Search for the cell housing the specified text and yield its [X, Y] center coordinate. 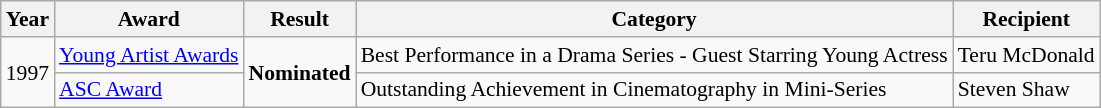
1997 [28, 72]
Year [28, 19]
Outstanding Achievement in Cinematography in Mini-Series [654, 90]
Award [148, 19]
Teru McDonald [1026, 55]
Recipient [1026, 19]
Nominated [300, 72]
Category [654, 19]
Steven Shaw [1026, 90]
Young Artist Awards [148, 55]
Result [300, 19]
ASC Award [148, 90]
Best Performance in a Drama Series - Guest Starring Young Actress [654, 55]
